Extract the [X, Y] coordinate from the center of the cell holding the provided text.  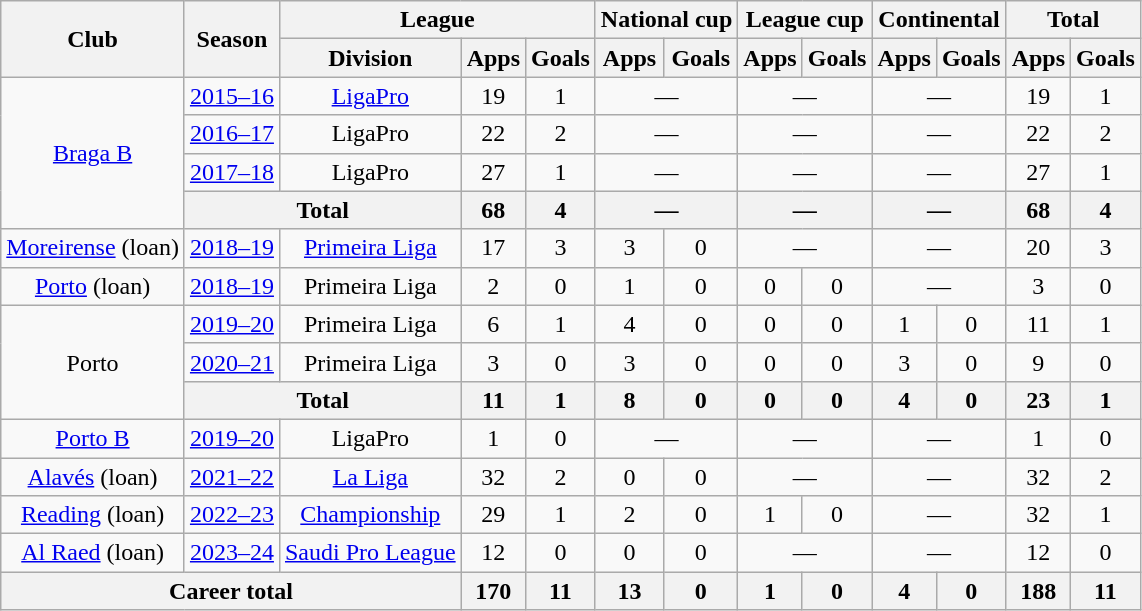
2017–18 [232, 172]
9 [1038, 362]
Club [93, 39]
Saudi Pro League [370, 553]
Alavés (loan) [93, 477]
Season [232, 39]
League [437, 20]
Moreirense (loan) [93, 248]
2021–22 [232, 477]
23 [1038, 400]
20 [1038, 248]
6 [493, 324]
La Liga [370, 477]
Career total [231, 591]
Championship [370, 515]
13 [629, 591]
Division [370, 58]
League cup [805, 20]
2020–21 [232, 362]
Porto [93, 362]
188 [1038, 591]
Porto (loan) [93, 286]
170 [493, 591]
2016–17 [232, 134]
2015–16 [232, 96]
Continental [939, 20]
2023–24 [232, 553]
Braga B [93, 153]
National cup [666, 20]
29 [493, 515]
17 [493, 248]
Al Raed (loan) [93, 553]
Reading (loan) [93, 515]
2022–23 [232, 515]
Porto B [93, 438]
8 [629, 400]
